Pinpoint the cell where the given text exists, returning its [X, Y] midpoint coordinate. 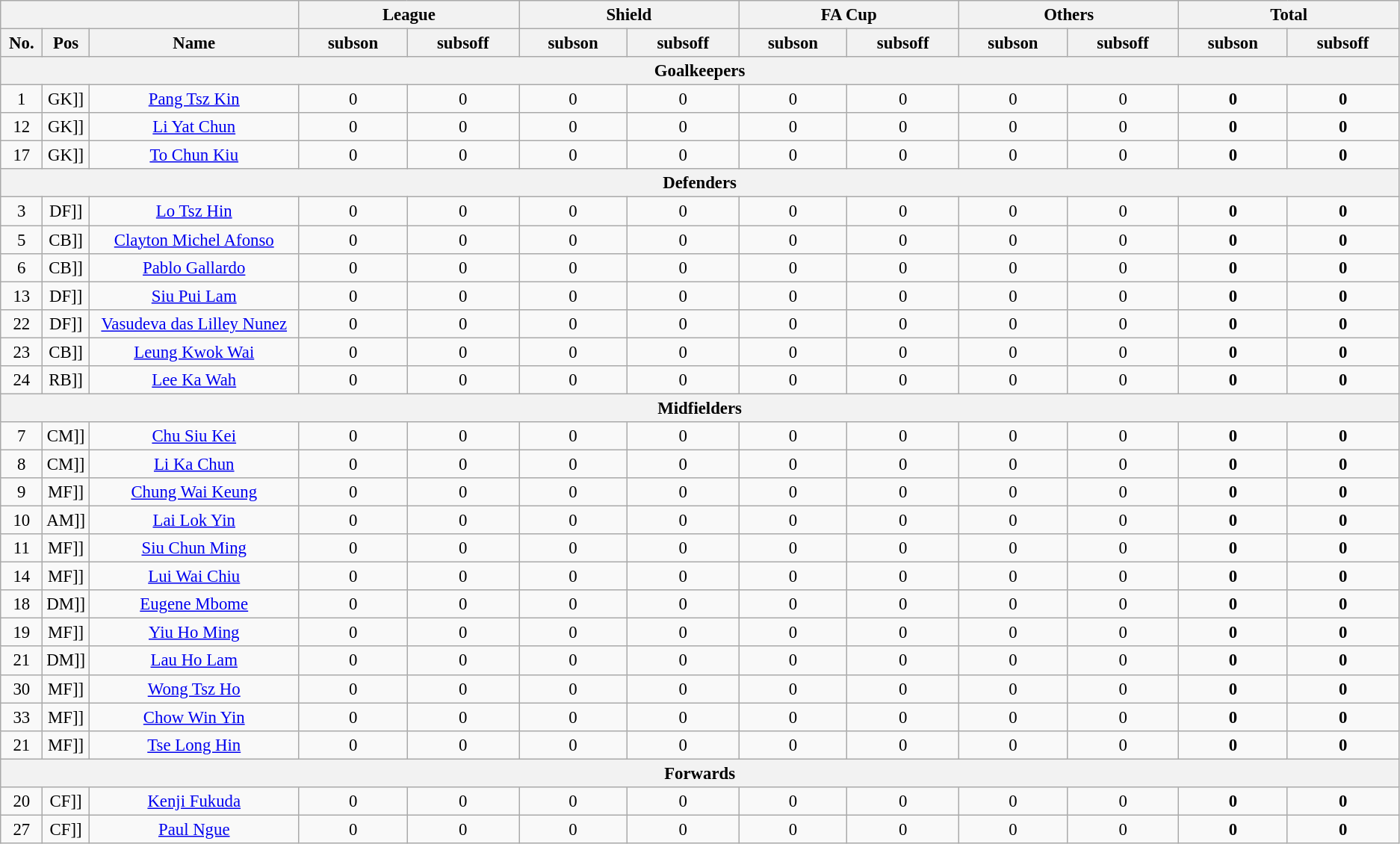
Pang Tsz Kin [194, 99]
To Chun Kiu [194, 155]
Others [1068, 15]
33 [22, 717]
Lui Wai Chiu [194, 577]
Lau Ho Lam [194, 661]
Lo Tsz Hin [194, 211]
Goalkeepers [700, 71]
12 [22, 127]
11 [22, 548]
27 [22, 829]
5 [22, 240]
Name [194, 43]
Shield [629, 15]
Eugene Mbome [194, 604]
9 [22, 492]
Tse Long Hin [194, 745]
Li Yat Chun [194, 127]
7 [22, 436]
Chow Win Yin [194, 717]
Lee Ka Wah [194, 380]
6 [22, 267]
Siu Pui Lam [194, 296]
Paul Ngue [194, 829]
FA Cup [849, 15]
Forwards [700, 773]
Wong Tsz Ho [194, 689]
RB]] [66, 380]
30 [22, 689]
18 [22, 604]
Chung Wai Keung [194, 492]
Midfielders [700, 408]
22 [22, 323]
14 [22, 577]
Lai Lok Yin [194, 521]
League [409, 15]
AM]] [66, 521]
13 [22, 296]
19 [22, 633]
Total [1289, 15]
23 [22, 352]
Pablo Gallardo [194, 267]
No. [22, 43]
17 [22, 155]
1 [22, 99]
Kenji Fukuda [194, 801]
Vasudeva das Lilley Nunez [194, 323]
10 [22, 521]
8 [22, 464]
Defenders [700, 183]
Clayton Michel Afonso [194, 240]
Leung Kwok Wai [194, 352]
Chu Siu Kei [194, 436]
24 [22, 380]
Yiu Ho Ming [194, 633]
20 [22, 801]
Pos [66, 43]
3 [22, 211]
Siu Chun Ming [194, 548]
Li Ka Chun [194, 464]
